Identify which cell holds the provided text, then report its [x, y] central coordinate. 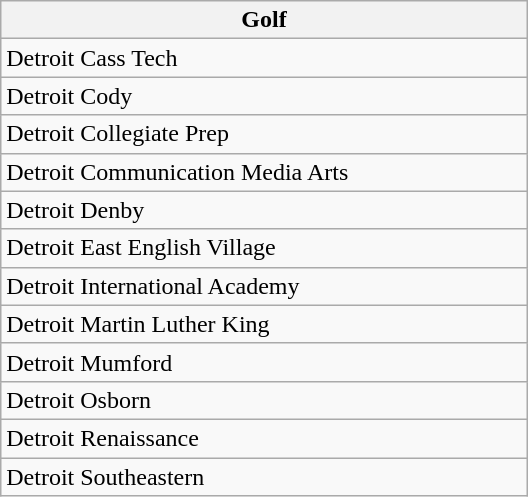
Detroit Renaissance [264, 438]
Detroit Martin Luther King [264, 324]
Detroit East English Village [264, 248]
Detroit Southeastern [264, 477]
Detroit Communication Media Arts [264, 172]
Detroit Mumford [264, 362]
Detroit Osborn [264, 400]
Detroit International Academy [264, 286]
Detroit Denby [264, 210]
Golf [264, 20]
Detroit Collegiate Prep [264, 134]
Detroit Cass Tech [264, 58]
Detroit Cody [264, 96]
